Provide the [X, Y] coordinate of the cell's center where the given text is located.  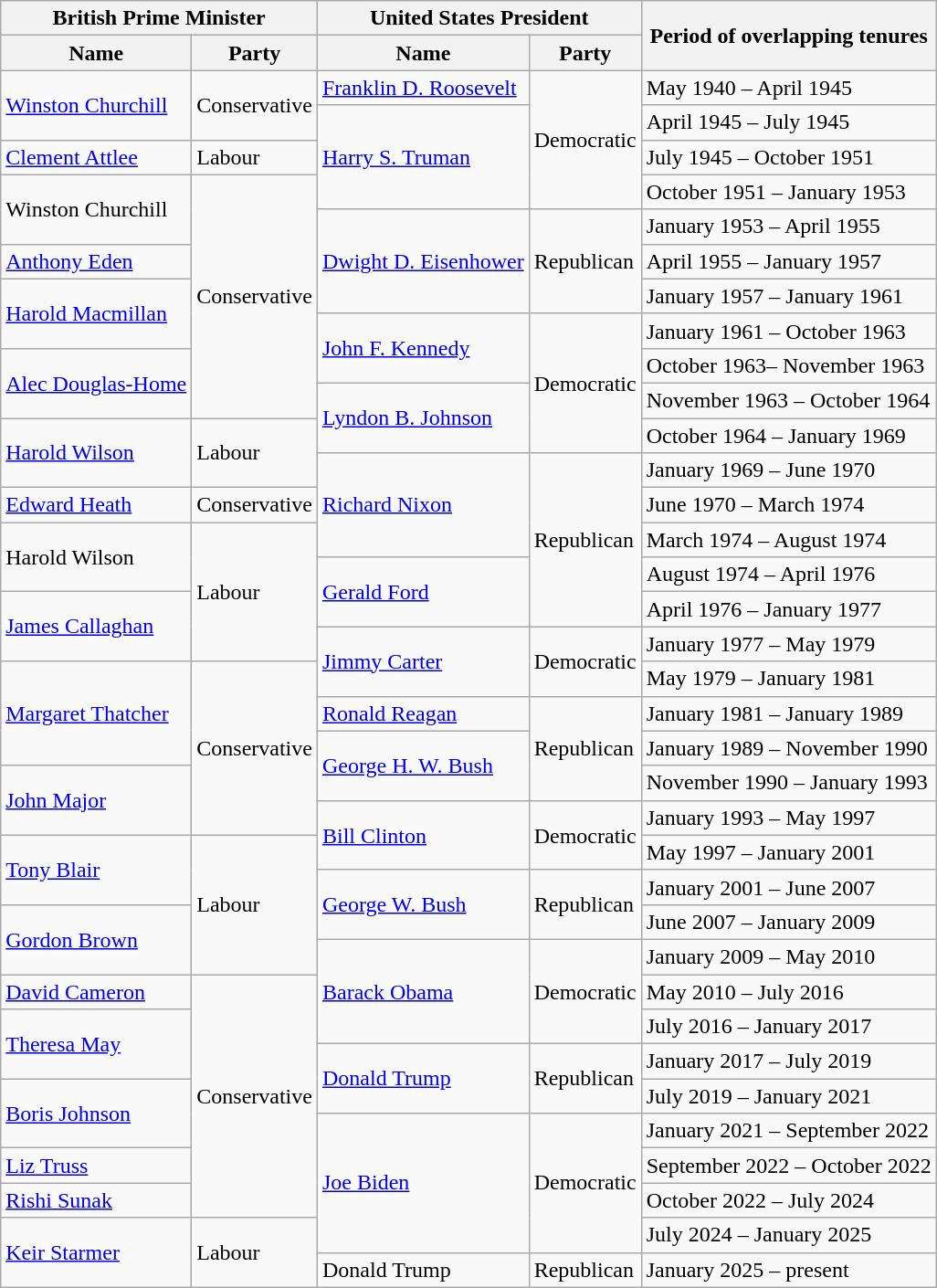
John Major [97, 800]
April 1945 – July 1945 [789, 122]
Theresa May [97, 1044]
Joe Biden [423, 1183]
Liz Truss [97, 1166]
October 1964 – January 1969 [789, 436]
November 1990 – January 1993 [789, 783]
January 1961 – October 1963 [789, 331]
June 1970 – March 1974 [789, 505]
Tony Blair [97, 870]
Period of overlapping tenures [789, 36]
June 2007 – January 2009 [789, 922]
August 1974 – April 1976 [789, 575]
Keir Starmer [97, 1252]
Richard Nixon [423, 505]
July 2024 – January 2025 [789, 1235]
David Cameron [97, 991]
Harold Macmillan [97, 313]
May 1940 – April 1945 [789, 88]
January 1953 – April 1955 [789, 227]
January 1977 – May 1979 [789, 644]
January 1989 – November 1990 [789, 748]
Dwight D. Eisenhower [423, 261]
January 1969 – June 1970 [789, 470]
Clement Attlee [97, 157]
Gordon Brown [97, 939]
Jimmy Carter [423, 661]
Edward Heath [97, 505]
Boris Johnson [97, 1114]
James Callaghan [97, 627]
April 1955 – January 1957 [789, 261]
May 2010 – July 2016 [789, 991]
July 2019 – January 2021 [789, 1096]
January 1957 – January 1961 [789, 296]
Ronald Reagan [423, 713]
United States President [479, 18]
October 1963– November 1963 [789, 365]
January 2025 – present [789, 1270]
Bill Clinton [423, 835]
Alec Douglas-Home [97, 383]
July 1945 – October 1951 [789, 157]
November 1963 – October 1964 [789, 400]
Harry S. Truman [423, 157]
Gerald Ford [423, 592]
January 1993 – May 1997 [789, 818]
Margaret Thatcher [97, 713]
John F. Kennedy [423, 348]
January 2021 – September 2022 [789, 1131]
George H. W. Bush [423, 765]
October 2022 – July 2024 [789, 1200]
January 2001 – June 2007 [789, 887]
Rishi Sunak [97, 1200]
July 2016 – January 2017 [789, 1027]
May 1997 – January 2001 [789, 852]
September 2022 – October 2022 [789, 1166]
British Prime Minister [159, 18]
January 2009 – May 2010 [789, 956]
Barack Obama [423, 991]
January 2017 – July 2019 [789, 1061]
George W. Bush [423, 904]
October 1951 – January 1953 [789, 192]
April 1976 – January 1977 [789, 609]
January 1981 – January 1989 [789, 713]
March 1974 – August 1974 [789, 540]
Franklin D. Roosevelt [423, 88]
Anthony Eden [97, 261]
May 1979 – January 1981 [789, 679]
Lyndon B. Johnson [423, 417]
